Pinpoint the cell where the given text exists, returning its [X, Y] midpoint coordinate. 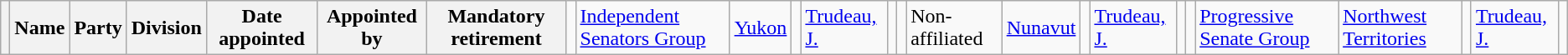
Date appointed [261, 28]
Northwest Territories [1400, 28]
Yukon [761, 28]
Non-affiliated [954, 28]
Nunavut [1041, 28]
Division [166, 28]
Name [40, 28]
Mandatory retirement [496, 28]
Appointed by [372, 28]
Independent Senators Group [652, 28]
Party [98, 28]
Progressive Senate Group [1266, 28]
